Output the [x, y] coordinate of the center of the cell containing the given text.  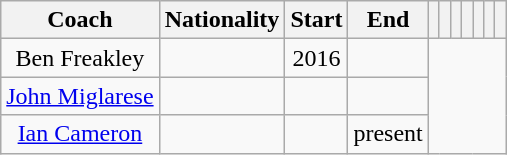
Nationality [222, 20]
Ben Freakley [80, 58]
Ian Cameron [80, 134]
present [388, 134]
John Miglarese [80, 96]
End [388, 20]
Coach [80, 20]
2016 [316, 58]
Start [316, 20]
